Determine the [X, Y] coordinate at the center of the cell enclosing the given text.  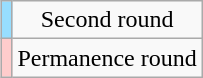
Second round [107, 20]
Permanence round [107, 58]
